Locate the cell with the specified text and output its (X, Y) center coordinate. 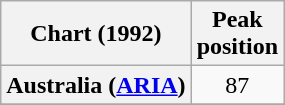
Peakposition (237, 34)
87 (237, 85)
Australia (ARIA) (96, 85)
Chart (1992) (96, 34)
